Identify which cell holds the provided text, then report its [X, Y] central coordinate. 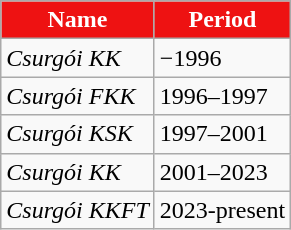
Period [222, 20]
2001–2023 [222, 172]
1996–1997 [222, 96]
Csurgói KKFT [78, 210]
Csurgói FKK [78, 96]
2023-present [222, 210]
1997–2001 [222, 134]
Name [78, 20]
−1996 [222, 58]
Csurgói KSK [78, 134]
